Identify which cell holds the provided text, then report its [x, y] central coordinate. 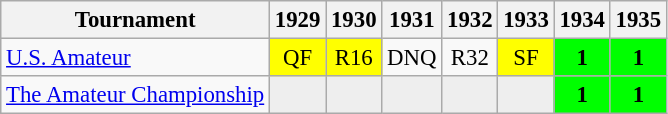
1931 [412, 20]
1934 [582, 20]
1930 [354, 20]
Tournament [136, 20]
The Amateur Championship [136, 95]
1933 [526, 20]
QF [298, 58]
SF [526, 58]
1932 [470, 20]
1929 [298, 20]
1935 [638, 20]
R32 [470, 58]
U.S. Amateur [136, 58]
R16 [354, 58]
DNQ [412, 58]
